For the text-containing cell, return its midpoint in (x, y) coordinate format. 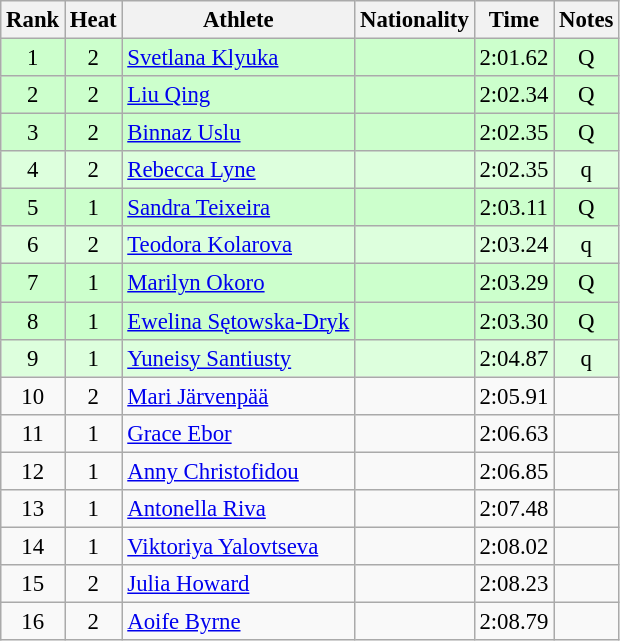
12 (33, 471)
Viktoriya Yalovtseva (238, 546)
Julia Howard (238, 584)
10 (33, 396)
2:03.29 (514, 283)
3 (33, 133)
Binnaz Uslu (238, 133)
Antonella Riva (238, 509)
Aoife Byrne (238, 621)
Heat (94, 20)
2:06.85 (514, 471)
Rebecca Lyne (238, 170)
13 (33, 509)
Rank (33, 20)
Mari Järvenpää (238, 396)
Svetlana Klyuka (238, 58)
2:04.87 (514, 358)
Liu Qing (238, 95)
9 (33, 358)
2:07.48 (514, 509)
2:08.02 (514, 546)
2:06.63 (514, 433)
2:08.79 (514, 621)
2:02.34 (514, 95)
Yuneisy Santiusty (238, 358)
14 (33, 546)
16 (33, 621)
2:08.23 (514, 584)
Athlete (238, 20)
Teodora Kolarova (238, 245)
Notes (586, 20)
Grace Ebor (238, 433)
8 (33, 321)
11 (33, 433)
5 (33, 208)
2:01.62 (514, 58)
2:03.30 (514, 321)
Time (514, 20)
15 (33, 584)
Marilyn Okoro (238, 283)
2:03.24 (514, 245)
4 (33, 170)
Sandra Teixeira (238, 208)
7 (33, 283)
2:05.91 (514, 396)
2:03.11 (514, 208)
Anny Christofidou (238, 471)
Ewelina Sętowska-Dryk (238, 321)
6 (33, 245)
Nationality (414, 20)
